Scan for the cell matching the given text and deliver its (x, y) coordinate at center. 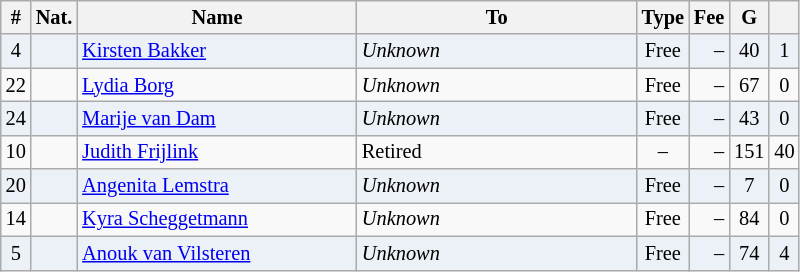
G (749, 17)
Kirsten Bakker (217, 51)
Nat. (54, 17)
Lydia Borg (217, 85)
7 (749, 186)
Marije van Dam (217, 118)
67 (749, 85)
24 (16, 118)
22 (16, 85)
5 (16, 253)
10 (16, 152)
20 (16, 186)
74 (749, 253)
Retired (497, 152)
84 (749, 219)
Type (663, 17)
To (497, 17)
Angenita Lemstra (217, 186)
Fee (709, 17)
151 (749, 152)
# (16, 17)
Anouk van Vilsteren (217, 253)
43 (749, 118)
Kyra Scheggetmann (217, 219)
1 (784, 51)
14 (16, 219)
Judith Frijlink (217, 152)
Name (217, 17)
